Identify which cell holds the provided text, then report its [X, Y] central coordinate. 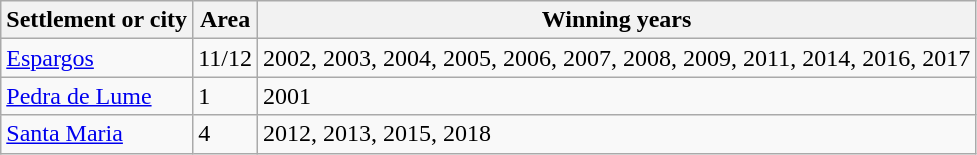
11/12 [226, 58]
4 [226, 134]
Espargos [97, 58]
2001 [616, 96]
Pedra de Lume [97, 96]
Santa Maria [97, 134]
Settlement or city [97, 20]
2012, 2013, 2015, 2018 [616, 134]
1 [226, 96]
Winning years [616, 20]
Area [226, 20]
2002, 2003, 2004, 2005, 2006, 2007, 2008, 2009, 2011, 2014, 2016, 2017 [616, 58]
